Output the [x, y] coordinate of the center of the cell containing the given text.  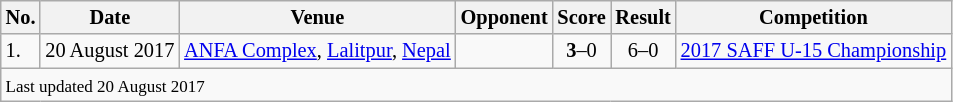
Competition [814, 17]
ANFA Complex, Lalitpur, Nepal [317, 51]
Date [110, 17]
Score [582, 17]
No. [21, 17]
Venue [317, 17]
20 August 2017 [110, 51]
1. [21, 51]
Opponent [504, 17]
Result [644, 17]
6–0 [644, 51]
2017 SAFF U-15 Championship [814, 51]
Last updated 20 August 2017 [476, 85]
3–0 [582, 51]
